Determine the [x, y] coordinate at the center of the cell enclosing the given text.  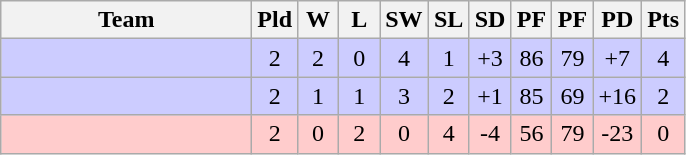
+16 [618, 96]
+3 [490, 58]
L [360, 20]
W [318, 20]
Pld [275, 20]
-4 [490, 134]
Pts [664, 20]
85 [532, 96]
+7 [618, 58]
SW [404, 20]
69 [572, 96]
SL [448, 20]
56 [532, 134]
-23 [618, 134]
+1 [490, 96]
Team [126, 20]
PD [618, 20]
SD [490, 20]
86 [532, 58]
3 [404, 96]
